Return the [X, Y] coordinate for the center point of the cell that contains the specified text.  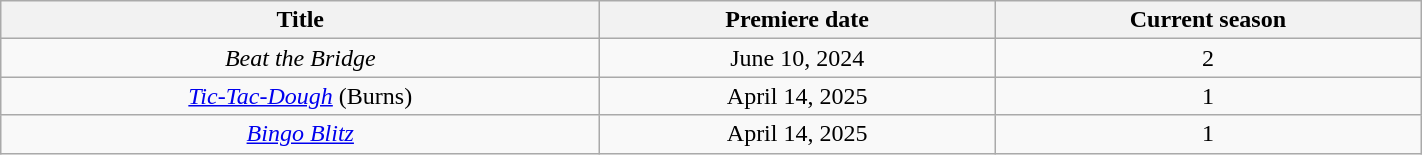
Current season [1208, 20]
2 [1208, 58]
Bingo Blitz [300, 134]
Beat the Bridge [300, 58]
June 10, 2024 [798, 58]
Premiere date [798, 20]
Tic-Tac-Dough (Burns) [300, 96]
Title [300, 20]
